Locate the cell with the specified text and output its [X, Y] center coordinate. 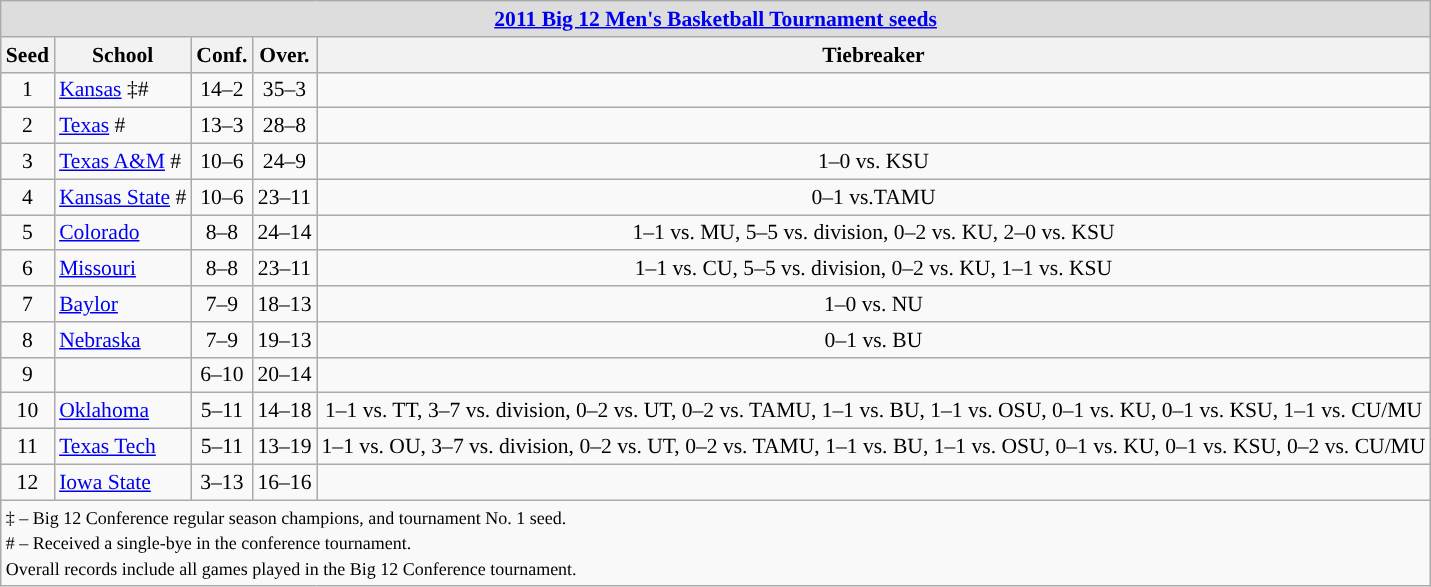
2011 Big 12 Men's Basketball Tournament seeds [716, 19]
11 [28, 447]
Missouri [122, 269]
28–8 [284, 126]
Texas # [122, 126]
3 [28, 162]
1–0 vs. NU [873, 304]
13–19 [284, 447]
24–9 [284, 162]
1–1 vs. MU, 5–5 vs. division, 0–2 vs. KU, 2–0 vs. KSU [873, 233]
Iowa State [122, 482]
35–3 [284, 90]
School [122, 55]
10 [28, 411]
0–1 vs.TAMU [873, 197]
Baylor [122, 304]
1–1 vs. TT, 3–7 vs. division, 0–2 vs. UT, 0–2 vs. TAMU, 1–1 vs. BU, 1–1 vs. OSU, 0–1 vs. KU, 0–1 vs. KSU, 1–1 vs. CU/MU [873, 411]
1–1 vs. CU, 5–5 vs. division, 0–2 vs. KU, 1–1 vs. KSU [873, 269]
Nebraska [122, 340]
Over. [284, 55]
1–1 vs. OU, 3–7 vs. division, 0–2 vs. UT, 0–2 vs. TAMU, 1–1 vs. BU, 1–1 vs. OSU, 0–1 vs. KU, 0–1 vs. KSU, 0–2 vs. CU/MU [873, 447]
12 [28, 482]
Conf. [222, 55]
14–18 [284, 411]
24–14 [284, 233]
6–10 [222, 375]
18–13 [284, 304]
Colorado [122, 233]
Kansas ‡# [122, 90]
16–16 [284, 482]
Oklahoma [122, 411]
7 [28, 304]
20–14 [284, 375]
1–0 vs. KSU [873, 162]
Kansas State # [122, 197]
Tiebreaker [873, 55]
6 [28, 269]
9 [28, 375]
13–3 [222, 126]
4 [28, 197]
2 [28, 126]
3–13 [222, 482]
5 [28, 233]
1 [28, 90]
19–13 [284, 340]
Texas A&M # [122, 162]
Seed [28, 55]
0–1 vs. BU [873, 340]
Texas Tech [122, 447]
8 [28, 340]
14–2 [222, 90]
